Return (x, y) of the center of cell containing provided text 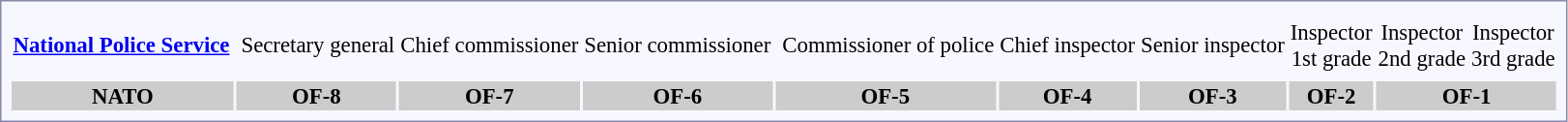
Inspector2nd grade (1421, 45)
Senior inspector (1213, 45)
Chief commissioner (489, 45)
Senior commissioner (678, 45)
Inspector1st grade (1331, 45)
Commissioner of police (888, 45)
OF-5 (886, 96)
Inspector3rd grade (1514, 45)
NATO (123, 96)
OF-7 (489, 96)
OF-8 (317, 96)
OF-6 (678, 96)
OF-1 (1466, 96)
Secretary general (318, 45)
OF-4 (1067, 96)
National Police Service (122, 45)
OF-2 (1331, 96)
Chief inspector (1067, 45)
OF-3 (1213, 96)
